For the text-containing cell, return its midpoint in [X, Y] coordinate format. 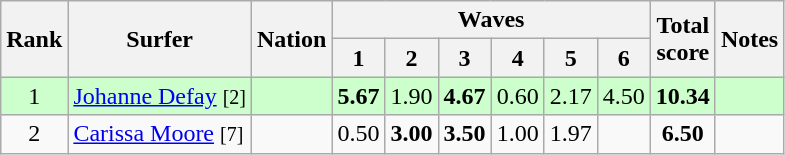
Rank [34, 39]
Johanne Defay [2] [160, 96]
3.50 [464, 134]
Notes [749, 39]
3 [464, 58]
Carissa Moore [7] [160, 134]
2.17 [570, 96]
4 [518, 58]
4.50 [624, 96]
5.67 [358, 96]
Waves [491, 20]
Totalscore [682, 39]
1.97 [570, 134]
4.67 [464, 96]
0.50 [358, 134]
10.34 [682, 96]
1.90 [412, 96]
Surfer [160, 39]
3.00 [412, 134]
0.60 [518, 96]
6.50 [682, 134]
Nation [292, 39]
6 [624, 58]
1.00 [518, 134]
5 [570, 58]
